Return (x, y) of the center of cell containing provided text 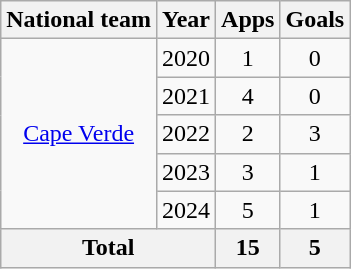
Cape Verde (79, 134)
2020 (186, 58)
Goals (315, 20)
2 (248, 134)
Total (108, 248)
2023 (186, 172)
National team (79, 20)
2024 (186, 210)
2022 (186, 134)
2021 (186, 96)
4 (248, 96)
15 (248, 248)
Year (186, 20)
Apps (248, 20)
